Return the [x, y] coordinate for the center point of the cell that contains the specified text.  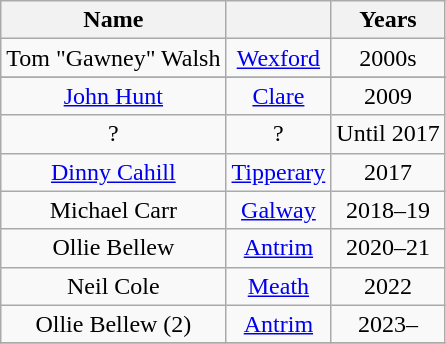
John Hunt [114, 96]
Name [114, 20]
2000s [388, 58]
2017 [388, 172]
Neil Cole [114, 286]
Tom "Gawney" Walsh [114, 58]
Until 2017 [388, 134]
2023– [388, 324]
Tipperary [278, 172]
Ollie Bellew (2) [114, 324]
2022 [388, 286]
Clare [278, 96]
Meath [278, 286]
Years [388, 20]
Ollie Bellew [114, 248]
Michael Carr [114, 210]
Dinny Cahill [114, 172]
2018–19 [388, 210]
Galway [278, 210]
2009 [388, 96]
2020–21 [388, 248]
Wexford [278, 58]
